Locate the cell with the specified text and output its (x, y) center coordinate. 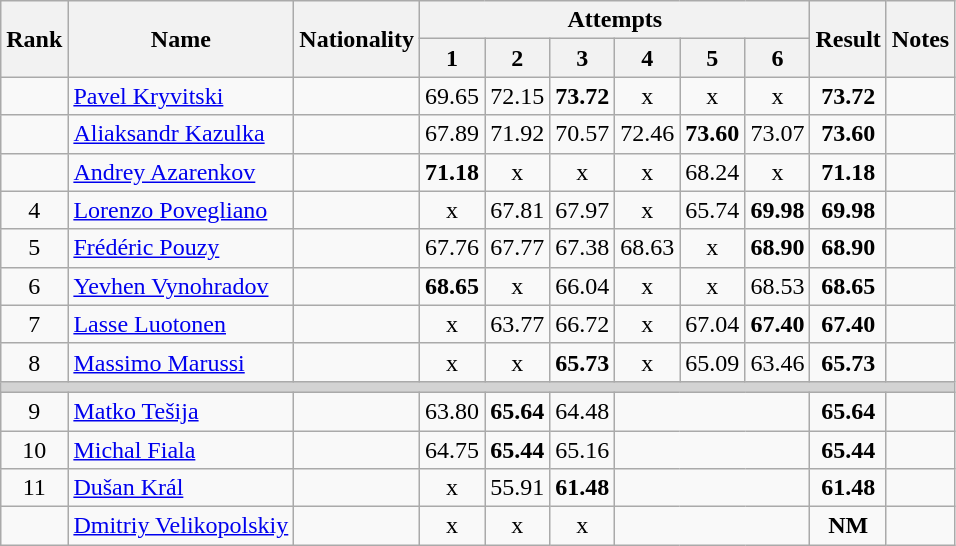
66.72 (582, 324)
63.77 (518, 324)
Frédéric Pouzy (181, 248)
67.04 (712, 324)
11 (34, 488)
1 (452, 58)
Massimo Marussi (181, 362)
NM (848, 526)
Nationality (357, 39)
Lasse Luotonen (181, 324)
73.07 (778, 134)
65.16 (582, 449)
67.81 (518, 210)
Attempts (615, 20)
68.24 (712, 172)
Pavel Kryvitski (181, 96)
Lorenzo Povegliano (181, 210)
10 (34, 449)
72.15 (518, 96)
Dmitriy Velikopolskiy (181, 526)
67.38 (582, 248)
68.53 (778, 286)
7 (34, 324)
67.76 (452, 248)
65.74 (712, 210)
67.77 (518, 248)
Aliaksandr Kazulka (181, 134)
63.46 (778, 362)
71.92 (518, 134)
Dušan Král (181, 488)
63.80 (452, 411)
Andrey Azarenkov (181, 172)
Yevhen Vynohradov (181, 286)
67.89 (452, 134)
3 (582, 58)
Result (848, 39)
8 (34, 362)
65.09 (712, 362)
Matko Tešija (181, 411)
Name (181, 39)
Notes (920, 39)
66.04 (582, 286)
72.46 (648, 134)
Michal Fiala (181, 449)
69.65 (452, 96)
70.57 (582, 134)
55.91 (518, 488)
68.63 (648, 248)
67.97 (582, 210)
64.75 (452, 449)
64.48 (582, 411)
Rank (34, 39)
9 (34, 411)
2 (518, 58)
